Pinpoint the cell where the given text exists, returning its [x, y] midpoint coordinate. 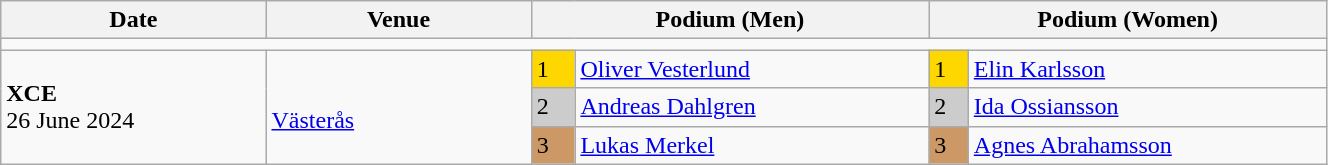
Agnes Abrahamsson [1147, 145]
Västerås [398, 107]
Venue [398, 20]
Andreas Dahlgren [752, 107]
Podium (Women) [1128, 20]
Elin Karlsson [1147, 69]
Lukas Merkel [752, 145]
Date [134, 20]
Ida Ossiansson [1147, 107]
Podium (Men) [730, 20]
Oliver Vesterlund [752, 69]
XCE 26 June 2024 [134, 107]
